Capture the cell that displays the provided text and extract its [X, Y] central coordinate. 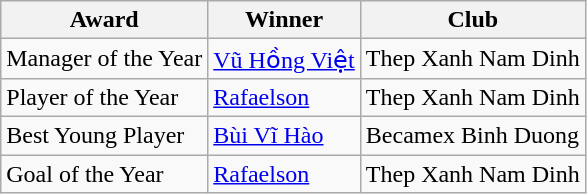
Manager of the Year [104, 59]
Winner [284, 20]
Club [472, 20]
Becamex Binh Duong [472, 135]
Goal of the Year [104, 173]
Player of the Year [104, 97]
Award [104, 20]
Bùi Vĩ Hào [284, 135]
Best Young Player [104, 135]
Vũ Hồng Việt [284, 59]
